Extract the [X, Y] coordinate from the center of the cell holding the provided text.  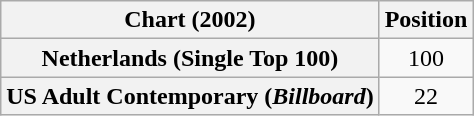
Position [426, 20]
100 [426, 58]
22 [426, 96]
Netherlands (Single Top 100) [190, 58]
Chart (2002) [190, 20]
US Adult Contemporary (Billboard) [190, 96]
